Search for the cell housing the specified text and yield its (x, y) center coordinate. 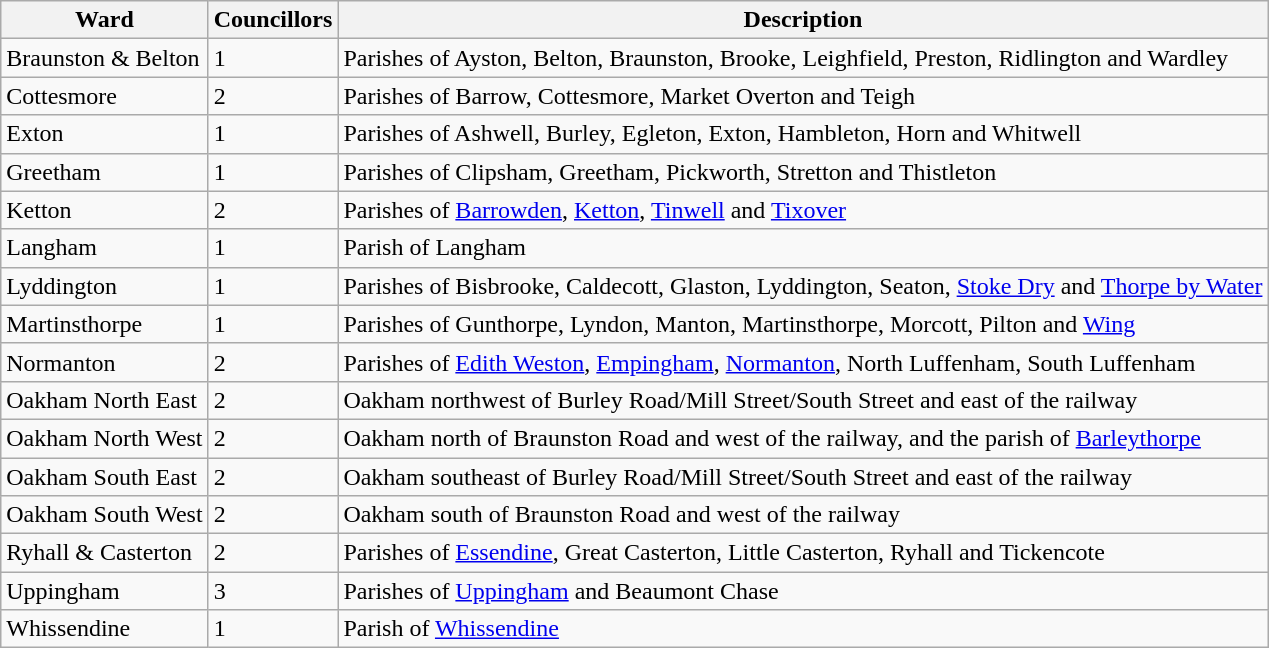
Exton (104, 134)
Parish of Langham (803, 248)
Oakham south of Braunston Road and west of the railway (803, 515)
3 (273, 591)
Oakham North West (104, 438)
Parish of Whissendine (803, 629)
Parishes of Bisbrooke, Caldecott, Glaston, Lyddington, Seaton, Stoke Dry and Thorpe by Water (803, 286)
Parishes of Uppingham and Beaumont Chase (803, 591)
Oakham North East (104, 400)
Parishes of Barrow, Cottesmore, Market Overton and Teigh (803, 96)
Parishes of Ayston, Belton, Braunston, Brooke, Leighfield, Preston, Ridlington and Wardley (803, 58)
Parishes of Essendine, Great Casterton, Little Casterton, Ryhall and Tickencote (803, 553)
Whissendine (104, 629)
Parishes of Barrowden, Ketton, Tinwell and Tixover (803, 210)
Parishes of Edith Weston, Empingham, Normanton, North Luffenham, South Luffenham (803, 362)
Oakham north of Braunston Road and west of the railway, and the parish of Barleythorpe (803, 438)
Cottesmore (104, 96)
Parishes of Gunthorpe, Lyndon, Manton, Martinsthorpe, Morcott, Pilton and Wing (803, 324)
Langham (104, 248)
Lyddington (104, 286)
Parishes of Ashwell, Burley, Egleton, Exton, Hambleton, Horn and Whitwell (803, 134)
Ward (104, 20)
Oakham South West (104, 515)
Ketton (104, 210)
Greetham (104, 172)
Oakham northwest of Burley Road/Mill Street/South Street and east of the railway (803, 400)
Martinsthorpe (104, 324)
Description (803, 20)
Braunston & Belton (104, 58)
Councillors (273, 20)
Parishes of Clipsham, Greetham, Pickworth, Stretton and Thistleton (803, 172)
Normanton (104, 362)
Uppingham (104, 591)
Oakham South East (104, 477)
Ryhall & Casterton (104, 553)
Oakham southeast of Burley Road/Mill Street/South Street and east of the railway (803, 477)
